Detect which cell encompasses the target text, then output its [X, Y] center coordinate. 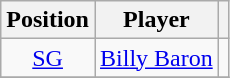
SG [48, 58]
Billy Baron [156, 58]
Player [156, 20]
Position [48, 20]
